Find where the given text appears and provide that cell's center as (x, y) coordinate. 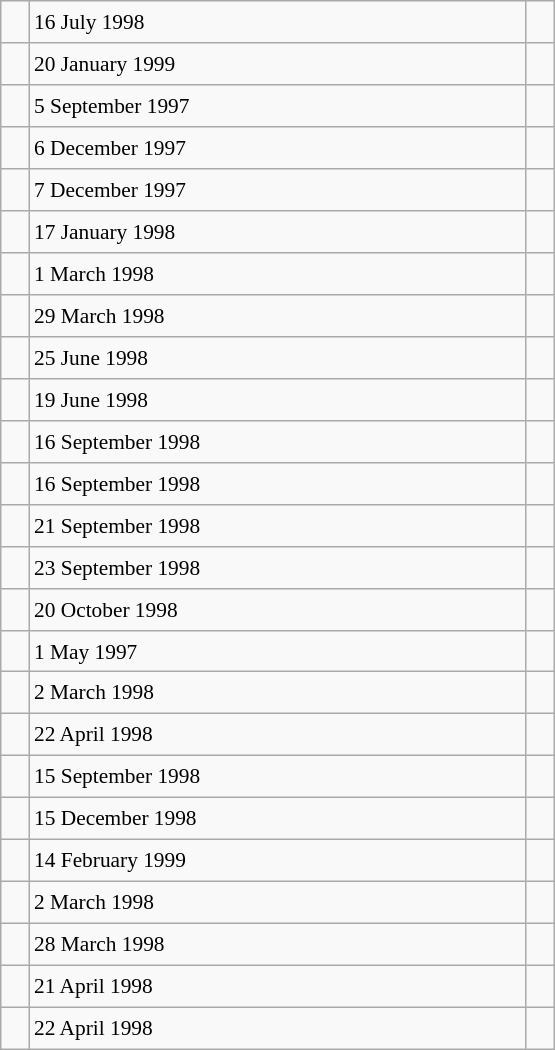
6 December 1997 (278, 148)
21 September 1998 (278, 525)
15 December 1998 (278, 819)
1 March 1998 (278, 274)
7 December 1997 (278, 190)
29 March 1998 (278, 316)
23 September 1998 (278, 567)
5 September 1997 (278, 106)
17 January 1998 (278, 232)
16 July 1998 (278, 22)
20 January 1999 (278, 64)
1 May 1997 (278, 651)
15 September 1998 (278, 777)
25 June 1998 (278, 358)
19 June 1998 (278, 399)
20 October 1998 (278, 609)
21 April 1998 (278, 986)
14 February 1999 (278, 861)
28 March 1998 (278, 945)
